Pinpoint the cell where the given text exists, returning its (x, y) midpoint coordinate. 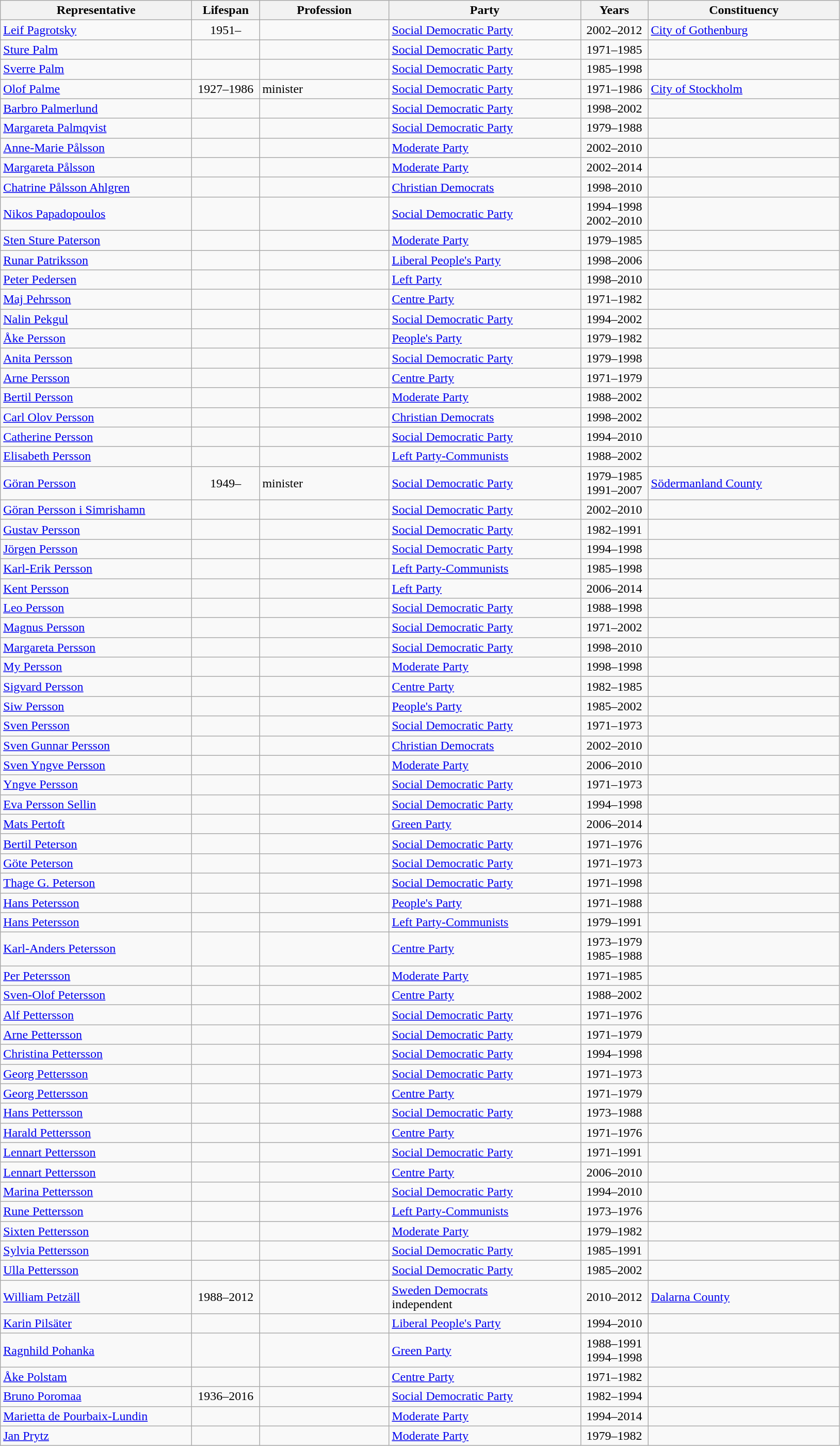
Jörgen Persson (96, 549)
1971–1986 (614, 89)
1971–1988 (614, 903)
Eva Persson Sellin (96, 804)
1988–1998 (614, 608)
Siw Persson (96, 706)
Bruno Poromaa (96, 1396)
Jan Prytz (96, 1436)
Bertil Persson (96, 398)
1982–1994 (614, 1396)
Christina Pettersson (96, 1054)
Margareta Palmqvist (96, 128)
Rune Pettersson (96, 1211)
Nikos Papadopoulos (96, 214)
1998–1998 (614, 667)
Sigvard Persson (96, 687)
Party (485, 10)
City of Gothenburg (744, 30)
Lifespan (226, 10)
1971–1998 (614, 883)
Harald Pettersson (96, 1133)
Nalin Pekgul (96, 319)
1982–1985 (614, 687)
Margareta Pålsson (96, 167)
1973–1976 (614, 1211)
Sten Sture Paterson (96, 240)
Karl-Anders Petersson (96, 949)
Thage G. Peterson (96, 883)
Carl Olov Persson (96, 417)
1979–1985 (614, 240)
Åke Polstam (96, 1377)
Chatrine Pålsson Ahlgren (96, 187)
Bertil Peterson (96, 844)
Kent Persson (96, 588)
1951– (226, 30)
William Petzäll (96, 1297)
2010–2012 (614, 1297)
Karl-Erik Persson (96, 568)
Sven Persson (96, 726)
Profession (324, 10)
Barbro Palmerlund (96, 108)
Elisabeth Persson (96, 456)
Constituency (744, 10)
Dalarna County (744, 1297)
Sylvia Pettersson (96, 1251)
1973–19791985–1988 (614, 949)
1988–2012 (226, 1297)
1936–2016 (226, 1396)
1985–1991 (614, 1251)
Alf Pettersson (96, 1015)
Göran Persson i Simrishamn (96, 510)
Maj Pehrsson (96, 299)
Hans Pettersson (96, 1113)
Sverre Palm (96, 69)
Sven Yngve Persson (96, 765)
Sven-Olof Petersson (96, 995)
City of Stockholm (744, 89)
1927–1986 (226, 89)
Runar Patriksson (96, 260)
Sture Palm (96, 50)
2002–2014 (614, 167)
Leo Persson (96, 608)
Margareta Persson (96, 647)
Marina Pettersson (96, 1191)
1994–2014 (614, 1416)
Arne Pettersson (96, 1035)
Åke Persson (96, 339)
Olof Palme (96, 89)
Ulla Pettersson (96, 1270)
Sweden Democrats independent (485, 1297)
Magnus Persson (96, 628)
Karin Pilsäter (96, 1324)
Göte Peterson (96, 863)
1949– (226, 483)
1982–1991 (614, 529)
1979–19851991–2007 (614, 483)
1971–2002 (614, 628)
1979–1998 (614, 358)
Catherine Persson (96, 437)
Sixten Pettersson (96, 1231)
Peter Pedersen (96, 280)
Ragnhild Pohanka (96, 1350)
1988–19911994–1998 (614, 1350)
Per Petersson (96, 976)
My Persson (96, 667)
1971–1991 (614, 1152)
Years (614, 10)
Anne-Marie Pålsson (96, 148)
Leif Pagrotsky (96, 30)
Arne Persson (96, 378)
1979–1991 (614, 923)
Yngve Persson (96, 785)
1973–1988 (614, 1113)
Representative (96, 10)
1979–1988 (614, 128)
2002–2012 (614, 30)
Sven Gunnar Persson (96, 745)
Göran Persson (96, 483)
1998–2006 (614, 260)
Gustav Persson (96, 529)
1994–19982002–2010 (614, 214)
Mats Pertoft (96, 824)
Marietta de Pourbaix-Lundin (96, 1416)
Anita Persson (96, 358)
Södermanland County (744, 483)
1994–2002 (614, 319)
